Find where the given text appears and provide that cell's center as (x, y) coordinate. 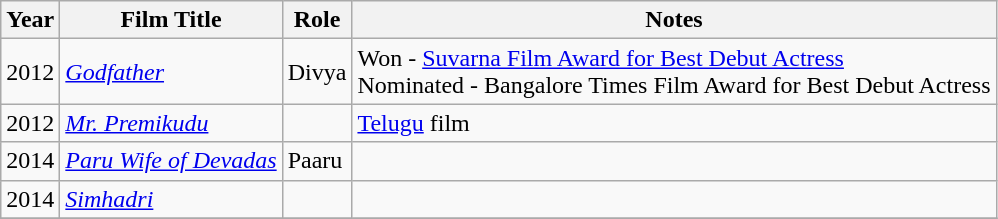
Won - Suvarna Film Award for Best Debut Actress Nominated - Bangalore Times Film Award for Best Debut Actress (674, 72)
Mr. Premikudu (171, 123)
Year (30, 20)
Simhadri (171, 199)
Notes (674, 20)
Paaru (317, 161)
Paru Wife of Devadas (171, 161)
Divya (317, 72)
Role (317, 20)
Film Title (171, 20)
Godfather (171, 72)
Telugu film (674, 123)
